Search for the cell housing the specified text and yield its (x, y) center coordinate. 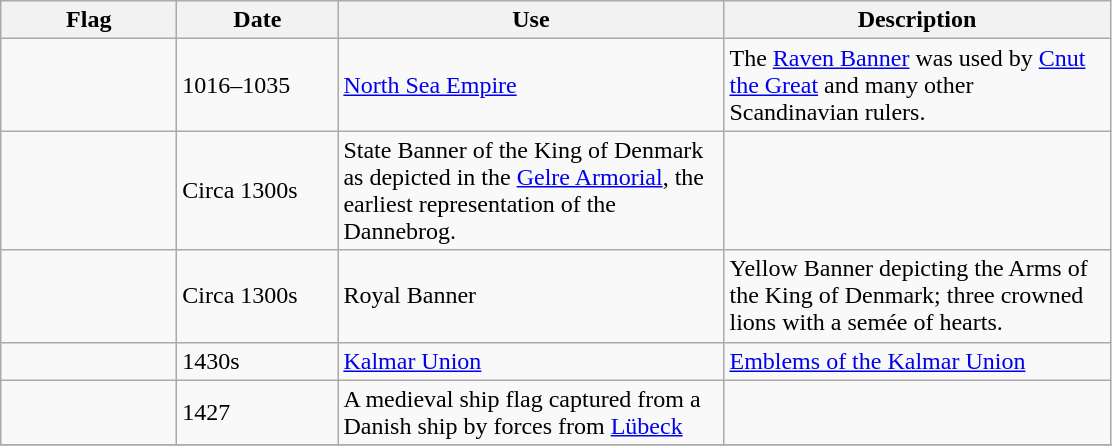
North Sea Empire (531, 85)
A medieval ship flag captured from a Danish ship by forces from Lübeck (531, 412)
The Raven Banner was used by Cnut the Great and many other Scandinavian rulers. (917, 85)
Flag (89, 20)
State Banner of the King of Denmark as depicted in the Gelre Armorial, the earliest representation of the Dannebrog. (531, 190)
Royal Banner (531, 296)
1016–1035 (258, 85)
Description (917, 20)
Yellow Banner depicting the Arms of the King of Denmark; three crowned lions with a semée of hearts. (917, 296)
Date (258, 20)
Kalmar Union (531, 361)
Use (531, 20)
Emblems of the Kalmar Union (917, 361)
1427 (258, 412)
1430s (258, 361)
